Return (x, y) of the center of cell containing provided text 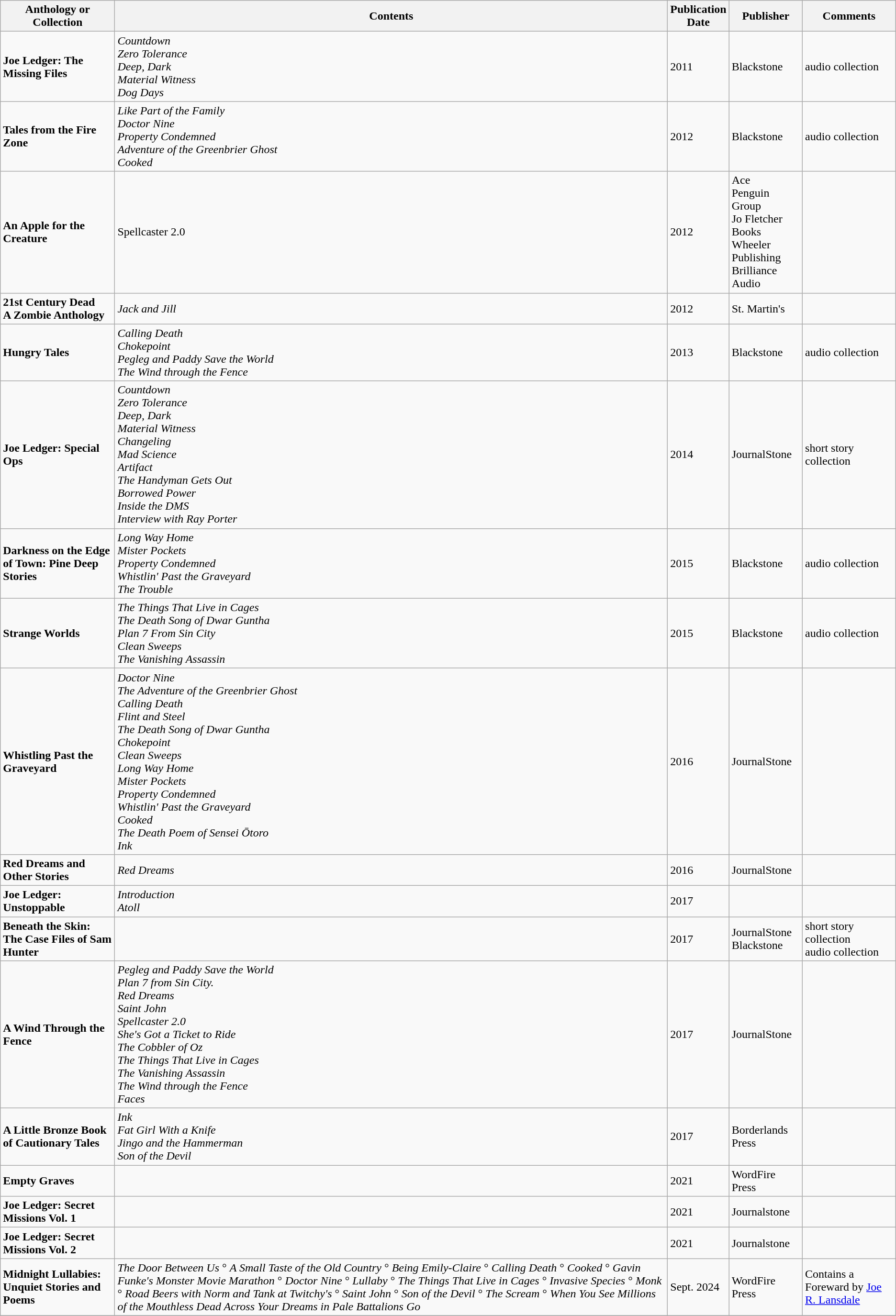
Comments (849, 16)
Joe Ledger: Secret Missions Vol. 2 (57, 1243)
Anthology or Collection (57, 16)
short story collection (849, 455)
Like Part of the FamilyDoctor NineProperty CondemnedAdventure of the Greenbrier GhostCooked (392, 136)
Joe Ledger: The Missing Files (57, 67)
Sept. 2024 (698, 1287)
Tales from the Fire Zone (57, 136)
Red Dreams (392, 870)
Hungry Tales (57, 352)
Calling DeathChokepointPegleg and Paddy Save the WorldThe Wind through the Fence (392, 352)
AcePenguin GroupJo Fletcher BooksWheeler PublishingBrilliance Audio (766, 232)
Jack and Jill (392, 308)
Joe Ledger: Special Ops (57, 455)
Red Dreams and Other Stories (57, 870)
Borderlands Press (766, 1137)
Empty Graves (57, 1181)
CountdownZero ToleranceDeep, DarkMaterial WitnessDog Days (392, 67)
JournalStoneBlackstone (766, 939)
Darkness on the Edge of Town: Pine Deep Stories (57, 563)
Contents (392, 16)
Whistling Past the Graveyard (57, 761)
21st Century DeadA Zombie Anthology (57, 308)
Long Way HomeMister PocketsProperty CondemnedWhistlin' Past the GraveyardThe Trouble (392, 563)
2013 (698, 352)
The Things That Live in CagesThe Death Song of Dwar GunthaPlan 7 From Sin CityClean SweepsThe Vanishing Assassin (392, 633)
A Little Bronze Book of Cautionary Tales (57, 1137)
Spellcaster 2.0 (392, 232)
InkFat Girl With a KnifeJingo and the HammermanSon of the Devil (392, 1137)
A Wind Through the Fence (57, 1035)
IntroductionAtoll (392, 901)
Beneath the Skin: The Case Files of Sam Hunter (57, 939)
short story collectionaudio collection (849, 939)
Publisher (766, 16)
Contains a Foreward by Joe R. Lansdale (849, 1287)
St. Martin's (766, 308)
Joe Ledger: Unstoppable (57, 901)
Midnight Lullabies: Unquiet Stories and Poems (57, 1287)
PublicationDate (698, 16)
An Apple for the Creature (57, 232)
Joe Ledger: Secret Missions Vol. 1 (57, 1212)
2011 (698, 67)
Strange Worlds (57, 633)
2014 (698, 455)
